Find where the given text appears and provide that cell's center as [X, Y] coordinate. 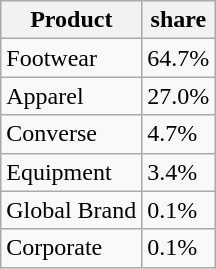
3.4% [178, 172]
Converse [72, 134]
Footwear [72, 58]
27.0% [178, 96]
share [178, 20]
Corporate [72, 248]
Global Brand [72, 210]
Apparel [72, 96]
Product [72, 20]
4.7% [178, 134]
64.7% [178, 58]
Equipment [72, 172]
